Scan for the cell matching the given text and deliver its (x, y) coordinate at center. 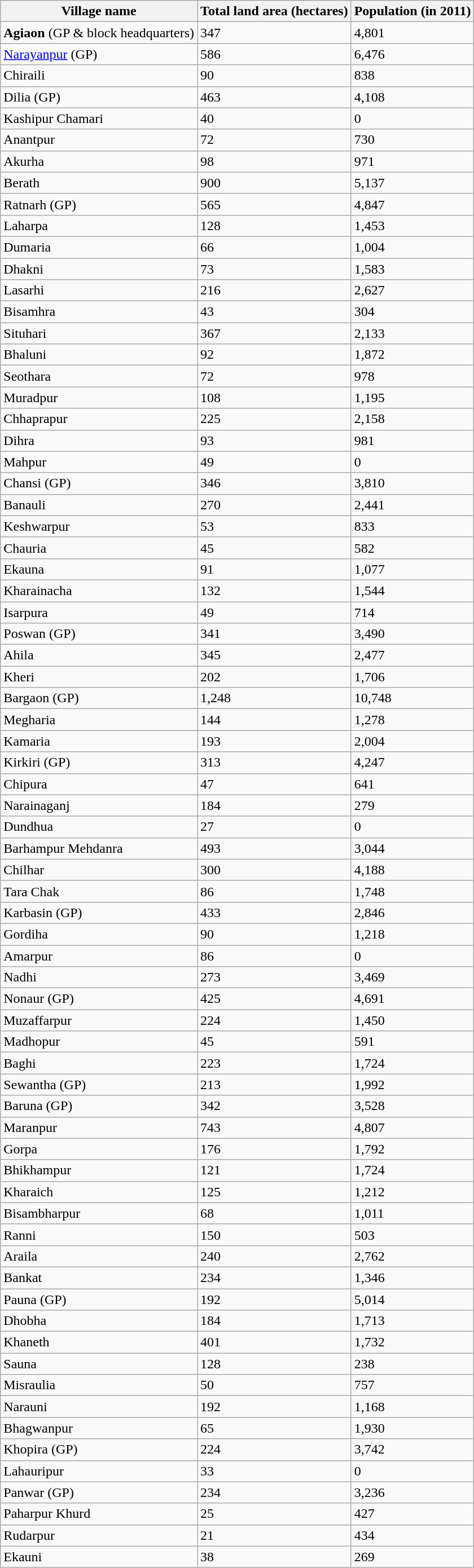
Bhagwanpur (99, 1428)
Keshwarpur (99, 526)
833 (412, 526)
121 (274, 1170)
Total land area (hectares) (274, 11)
27 (274, 827)
98 (274, 161)
Karbasin (GP) (99, 913)
838 (412, 76)
Araila (99, 1256)
6,476 (412, 54)
401 (274, 1342)
3,469 (412, 977)
Nadhi (99, 977)
150 (274, 1235)
1,004 (412, 247)
144 (274, 720)
1,732 (412, 1342)
427 (412, 1514)
493 (274, 848)
341 (274, 634)
Dilia (GP) (99, 97)
1,544 (412, 591)
641 (412, 784)
213 (274, 1085)
1,077 (412, 569)
586 (274, 54)
Barhampur Mehdanra (99, 848)
434 (412, 1535)
66 (274, 247)
Baghi (99, 1063)
Muzaffarpur (99, 1020)
304 (412, 312)
2,846 (412, 913)
1,706 (412, 677)
3,044 (412, 848)
Bisambharpur (99, 1213)
Muradpur (99, 398)
Dundhua (99, 827)
176 (274, 1149)
279 (412, 805)
2,441 (412, 505)
582 (412, 548)
Banauli (99, 505)
367 (274, 333)
1,450 (412, 1020)
900 (274, 183)
Population (in 2011) (412, 11)
Rudarpur (99, 1535)
2,004 (412, 741)
Kashipur Chamari (99, 118)
4,247 (412, 763)
1,872 (412, 355)
Village name (99, 11)
25 (274, 1514)
313 (274, 763)
65 (274, 1428)
Sauna (99, 1364)
1,792 (412, 1149)
1,930 (412, 1428)
1,195 (412, 398)
Seothara (99, 376)
Dhobha (99, 1321)
730 (412, 140)
Ahila (99, 655)
Narayanpur (GP) (99, 54)
4,807 (412, 1127)
40 (274, 118)
4,847 (412, 204)
53 (274, 526)
Chilhar (99, 870)
73 (274, 269)
Megharia (99, 720)
3,742 (412, 1450)
981 (412, 441)
978 (412, 376)
Gordiha (99, 934)
433 (274, 913)
33 (274, 1471)
Ratnarh (GP) (99, 204)
Chipura (99, 784)
1,278 (412, 720)
1,992 (412, 1085)
Chauria (99, 548)
Chhaprapur (99, 419)
4,188 (412, 870)
68 (274, 1213)
Madhopur (99, 1042)
Nonaur (GP) (99, 999)
1,713 (412, 1321)
225 (274, 419)
238 (412, 1364)
347 (274, 33)
1,453 (412, 226)
743 (274, 1127)
Narainaganj (99, 805)
125 (274, 1192)
223 (274, 1063)
Laharpa (99, 226)
Baruna (GP) (99, 1106)
Mahpur (99, 462)
Isarpura (99, 612)
503 (412, 1235)
1,583 (412, 269)
4,108 (412, 97)
50 (274, 1385)
714 (412, 612)
Kharainacha (99, 591)
3,810 (412, 483)
Gorpa (99, 1149)
4,691 (412, 999)
1,212 (412, 1192)
757 (412, 1385)
3,490 (412, 634)
Bankat (99, 1278)
Panwar (GP) (99, 1492)
21 (274, 1535)
108 (274, 398)
342 (274, 1106)
269 (412, 1557)
Akurha (99, 161)
Chansi (GP) (99, 483)
Lasarhi (99, 290)
Paharpur Khurd (99, 1514)
425 (274, 999)
93 (274, 441)
3,236 (412, 1492)
2,762 (412, 1256)
43 (274, 312)
1,248 (274, 698)
591 (412, 1042)
1,346 (412, 1278)
1,748 (412, 891)
Khaneth (99, 1342)
38 (274, 1557)
Tara Chak (99, 891)
Dhakni (99, 269)
47 (274, 784)
Dihra (99, 441)
216 (274, 290)
565 (274, 204)
Kirkiri (GP) (99, 763)
Bargaon (GP) (99, 698)
240 (274, 1256)
Kamaria (99, 741)
193 (274, 741)
Kharaich (99, 1192)
2,158 (412, 419)
92 (274, 355)
Misraulia (99, 1385)
Amarpur (99, 956)
Anantpur (99, 140)
Situhari (99, 333)
345 (274, 655)
Poswan (GP) (99, 634)
10,748 (412, 698)
1,011 (412, 1213)
270 (274, 505)
132 (274, 591)
2,477 (412, 655)
Bhikhampur (99, 1170)
Agiaon (GP & block headquarters) (99, 33)
1,168 (412, 1407)
202 (274, 677)
Pauna (GP) (99, 1299)
Kheri (99, 677)
4,801 (412, 33)
Khopira (GP) (99, 1450)
346 (274, 483)
300 (274, 870)
Maranpur (99, 1127)
Lahauripur (99, 1471)
971 (412, 161)
5,137 (412, 183)
2,627 (412, 290)
Ekauna (99, 569)
Bisamhra (99, 312)
3,528 (412, 1106)
1,218 (412, 934)
Ranni (99, 1235)
2,133 (412, 333)
Sewantha (GP) (99, 1085)
Dumaria (99, 247)
Bhaluni (99, 355)
463 (274, 97)
91 (274, 569)
273 (274, 977)
Chiraili (99, 76)
Berath (99, 183)
5,014 (412, 1299)
Ekauni (99, 1557)
Narauni (99, 1407)
